Identify which cell holds the provided text, then report its (X, Y) central coordinate. 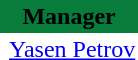
Manager (69, 16)
